Return (x, y) of the center of cell containing provided text 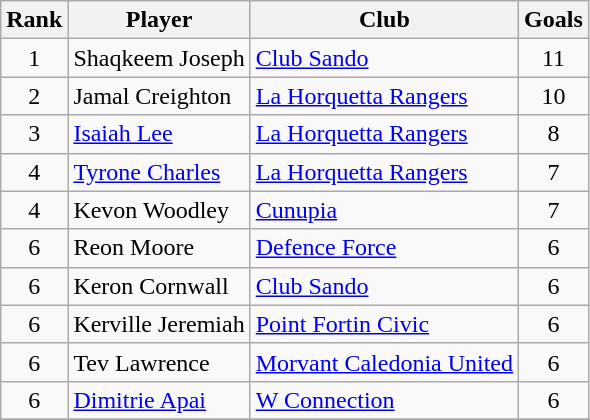
Isaiah Lee (159, 134)
Tyrone Charles (159, 172)
Goals (554, 20)
Morvant Caledonia United (384, 362)
Kevon Woodley (159, 210)
2 (34, 96)
Tev Lawrence (159, 362)
Club (384, 20)
Dimitrie Apai (159, 400)
Keron Cornwall (159, 286)
Rank (34, 20)
Player (159, 20)
Shaqkeem Joseph (159, 58)
11 (554, 58)
W Connection (384, 400)
Cunupia (384, 210)
Point Fortin Civic (384, 324)
10 (554, 96)
8 (554, 134)
1 (34, 58)
3 (34, 134)
Kerville Jeremiah (159, 324)
Jamal Creighton (159, 96)
Defence Force (384, 248)
Reon Moore (159, 248)
